From the cell containing the given text, extract its center point as [x, y] coordinate. 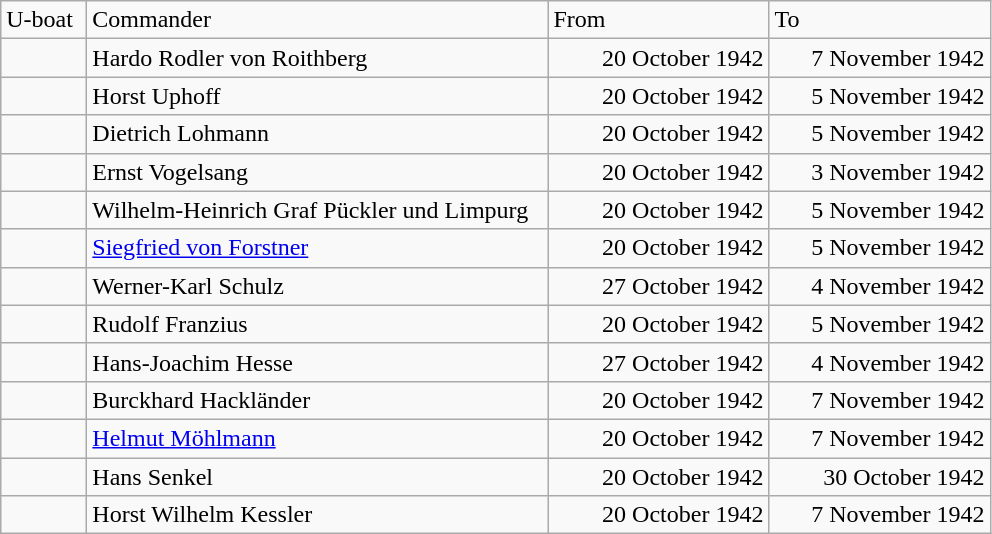
Commander [318, 20]
Hans-Joachim Hesse [318, 362]
Rudolf Franzius [318, 324]
Wilhelm-Heinrich Graf Pückler und Limpurg [318, 210]
To [880, 20]
U-boat [44, 20]
Hans Senkel [318, 477]
Horst Uphoff [318, 96]
30 October 1942 [880, 477]
3 November 1942 [880, 172]
Helmut Möhlmann [318, 438]
Dietrich Lohmann [318, 134]
Burckhard Hackländer [318, 400]
From [658, 20]
Siegfried von Forstner [318, 248]
Hardo Rodler von Roithberg [318, 58]
Werner-Karl Schulz [318, 286]
Ernst Vogelsang [318, 172]
Horst Wilhelm Kessler [318, 515]
